Detect which cell encompasses the target text, then output its (x, y) center coordinate. 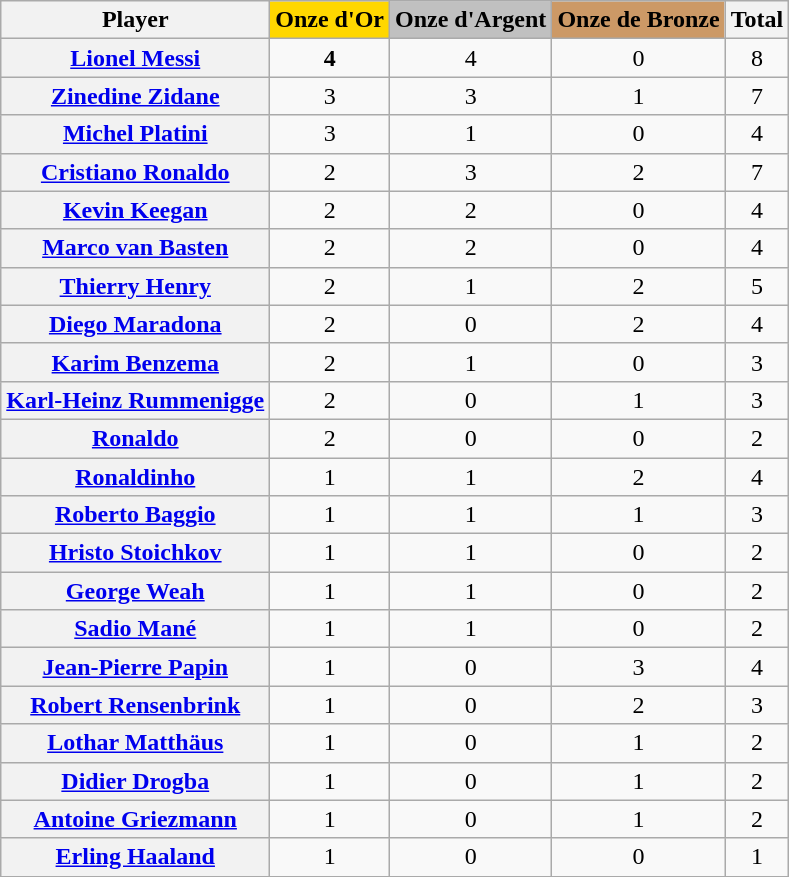
Player (136, 20)
George Weah (136, 591)
Zinedine Zidane (136, 96)
Karim Benzema (136, 362)
Robert Rensenbrink (136, 705)
Erling Haaland (136, 857)
5 (757, 286)
Cristiano Ronaldo (136, 172)
Ronaldo (136, 438)
Onze de Bronze (638, 20)
Karl-Heinz Rummenigge (136, 400)
Onze d'Or (330, 20)
Lothar Matthäus (136, 743)
Ronaldinho (136, 477)
Lionel Messi (136, 58)
Roberto Baggio (136, 515)
Didier Drogba (136, 781)
Hristo Stoichkov (136, 553)
Marco van Basten (136, 248)
Onze d'Argent (470, 20)
Michel Platini (136, 134)
Diego Maradona (136, 324)
Sadio Mané (136, 629)
8 (757, 58)
Antoine Griezmann (136, 819)
Kevin Keegan (136, 210)
Total (757, 20)
Jean-Pierre Papin (136, 667)
Thierry Henry (136, 286)
